From the cell containing the given text, extract its center point as [X, Y] coordinate. 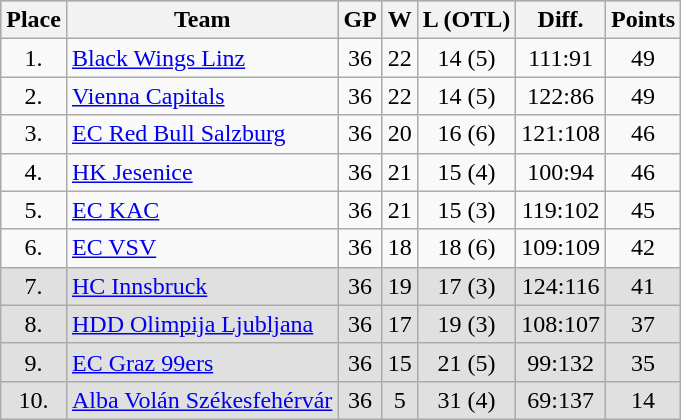
124:116 [561, 286]
17 (3) [466, 286]
3. [34, 134]
69:137 [561, 400]
16 (6) [466, 134]
GP [360, 20]
15 (3) [466, 210]
15 [400, 362]
9. [34, 362]
122:86 [561, 96]
4. [34, 172]
EC Red Bull Salzburg [202, 134]
108:107 [561, 324]
HDD Olimpija Ljubljana [202, 324]
5. [34, 210]
99:132 [561, 362]
HC Innsbruck [202, 286]
7. [34, 286]
8. [34, 324]
119:102 [561, 210]
5 [400, 400]
10. [34, 400]
109:109 [561, 248]
1. [34, 58]
HK Jesenice [202, 172]
31 (4) [466, 400]
19 (3) [466, 324]
2. [34, 96]
21 (5) [466, 362]
Team [202, 20]
37 [642, 324]
EC Graz 99ers [202, 362]
100:94 [561, 172]
18 (6) [466, 248]
W [400, 20]
L (OTL) [466, 20]
18 [400, 248]
42 [642, 248]
EC VSV [202, 248]
19 [400, 286]
121:108 [561, 134]
Alba Volán Székesfehérvár [202, 400]
41 [642, 286]
Place [34, 20]
Points [642, 20]
Black Wings Linz [202, 58]
6. [34, 248]
17 [400, 324]
Diff. [561, 20]
35 [642, 362]
Vienna Capitals [202, 96]
EC KAC [202, 210]
14 [642, 400]
20 [400, 134]
111:91 [561, 58]
45 [642, 210]
15 (4) [466, 172]
